From the cell containing the given text, extract its center point as [x, y] coordinate. 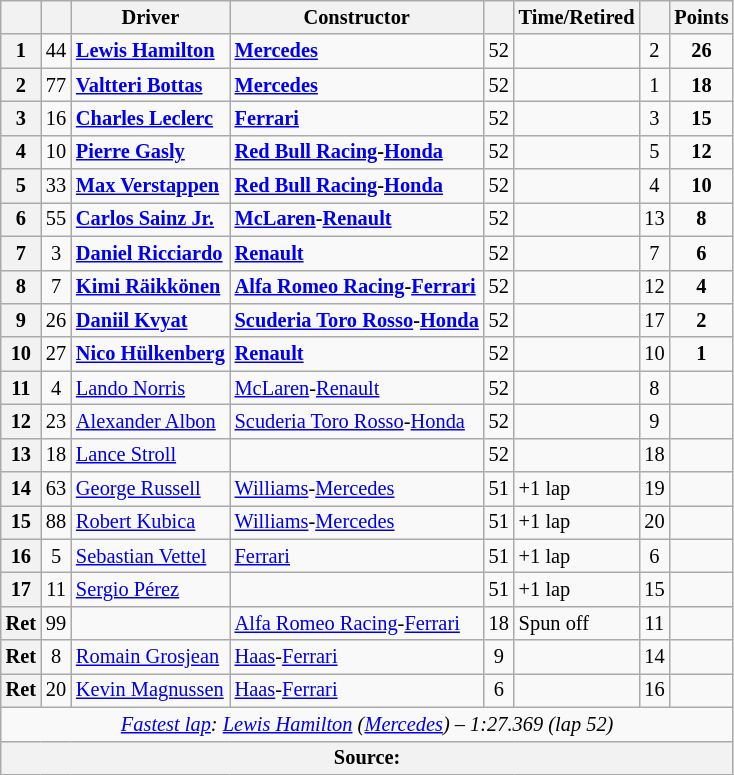
Alexander Albon [150, 421]
Source: [368, 758]
Valtteri Bottas [150, 85]
Daniil Kvyat [150, 320]
Max Verstappen [150, 186]
George Russell [150, 489]
Constructor [357, 17]
Romain Grosjean [150, 657]
Lando Norris [150, 388]
88 [56, 522]
99 [56, 623]
Sebastian Vettel [150, 556]
Carlos Sainz Jr. [150, 219]
44 [56, 51]
Points [701, 17]
Nico Hülkenberg [150, 354]
Lewis Hamilton [150, 51]
Robert Kubica [150, 522]
Fastest lap: Lewis Hamilton (Mercedes) – 1:27.369 (lap 52) [368, 724]
27 [56, 354]
19 [654, 489]
55 [56, 219]
Lance Stroll [150, 455]
Kevin Magnussen [150, 690]
Charles Leclerc [150, 118]
Daniel Ricciardo [150, 253]
23 [56, 421]
Time/Retired [577, 17]
Kimi Räikkönen [150, 287]
Spun off [577, 623]
Sergio Pérez [150, 589]
Driver [150, 17]
63 [56, 489]
77 [56, 85]
33 [56, 186]
Pierre Gasly [150, 152]
